Detect which cell encompasses the target text, then output its [X, Y] center coordinate. 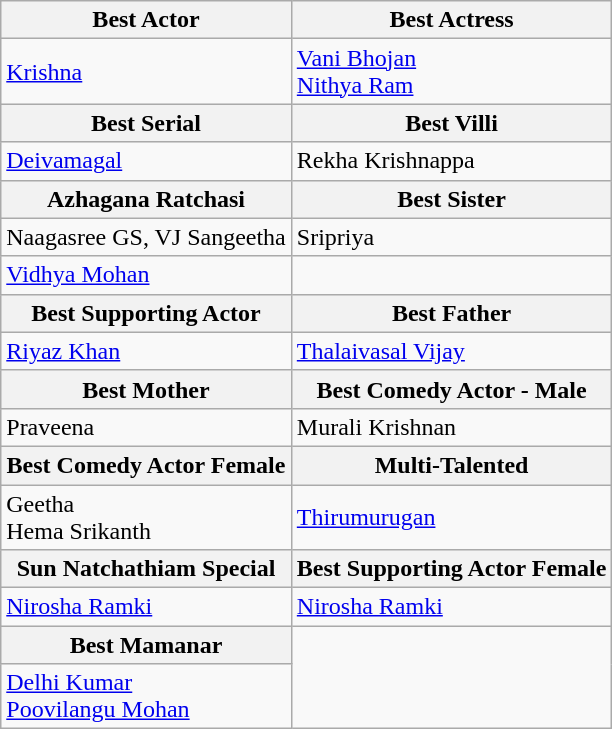
Rekha Krishnappa [452, 161]
Sripriya [452, 237]
GeethaHema Srikanth [146, 516]
Naagasree GS, VJ Sangeetha [146, 237]
Delhi KumarPoovilangu Mohan [146, 696]
Deivamagal [146, 161]
Best Mamanar [146, 645]
Best Comedy Actor - Male [452, 389]
Best Father [452, 313]
Vidhya Mohan [146, 275]
Riyaz Khan [146, 351]
Best Mother [146, 389]
Multi-Talented [452, 465]
Best Actor [146, 20]
Sun Natchathiam Special [146, 569]
Best Supporting Actor Female [452, 569]
Murali Krishnan [452, 427]
Azhagana Ratchasi [146, 199]
Krishna [146, 72]
Vani BhojanNithya Ram [452, 72]
Best Serial [146, 123]
Best Supporting Actor [146, 313]
Thalaivasal Vijay [452, 351]
Best Villi [452, 123]
Best Comedy Actor Female [146, 465]
Best Sister [452, 199]
Thirumurugan [452, 516]
Best Actress [452, 20]
Praveena [146, 427]
